Detect which cell encompasses the target text, then output its [X, Y] center coordinate. 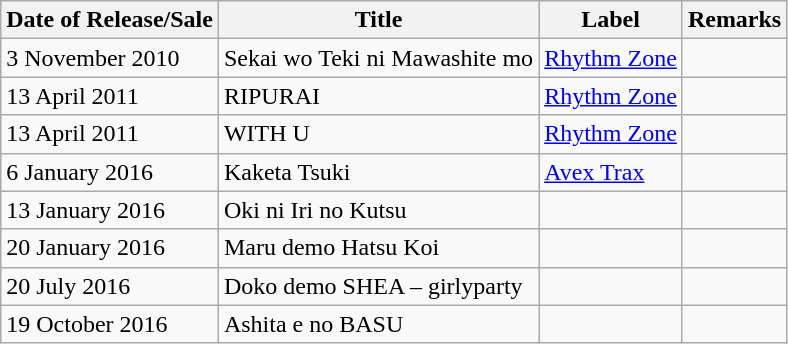
20 January 2016 [110, 248]
WITH U [378, 134]
Remarks [734, 20]
20 July 2016 [110, 286]
3 November 2010 [110, 58]
Doko demo SHEA – girlyparty [378, 286]
Sekai wo Teki ni Mawashite mo [378, 58]
13 January 2016 [110, 210]
Maru demo Hatsu Koi [378, 248]
Avex Trax [611, 172]
6 January 2016 [110, 172]
Title [378, 20]
19 October 2016 [110, 324]
Ashita e no BASU [378, 324]
Oki ni Iri no Kutsu [378, 210]
RIPURAI [378, 96]
Kaketa Tsuki [378, 172]
Date of Release/Sale [110, 20]
Label [611, 20]
